Determine the [x, y] coordinate at the center of the cell enclosing the given text.  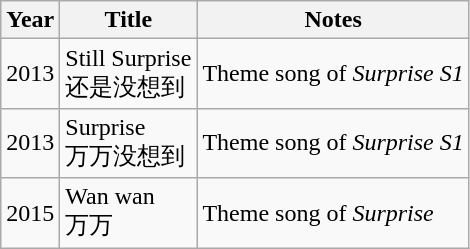
Still Surprise还是没想到 [128, 74]
Surprise万万没想到 [128, 143]
Title [128, 20]
Wan wan万万 [128, 213]
2015 [30, 213]
Theme song of Surprise [333, 213]
Year [30, 20]
Notes [333, 20]
